Locate the cell with the specified text and output its [X, Y] center coordinate. 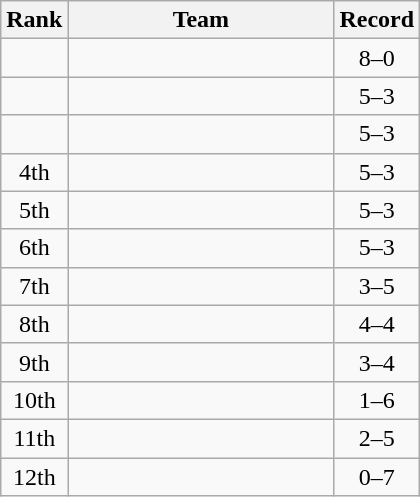
10th [34, 400]
Record [377, 20]
4th [34, 172]
Team [201, 20]
12th [34, 477]
1–6 [377, 400]
3–5 [377, 286]
8–0 [377, 58]
4–4 [377, 324]
2–5 [377, 438]
11th [34, 438]
0–7 [377, 477]
Rank [34, 20]
3–4 [377, 362]
5th [34, 210]
7th [34, 286]
9th [34, 362]
8th [34, 324]
6th [34, 248]
